Pinpoint the cell where the given text exists, returning its (x, y) midpoint coordinate. 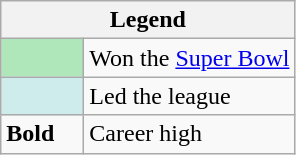
Bold (42, 134)
Won the Super Bowl (190, 58)
Career high (190, 134)
Legend (148, 20)
Led the league (190, 96)
